Capture the cell that displays the provided text and extract its (X, Y) central coordinate. 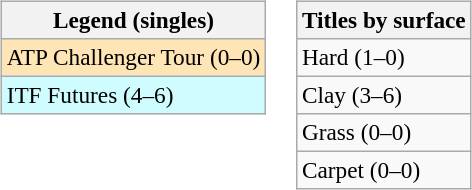
Carpet (0–0) (384, 171)
Grass (0–0) (384, 133)
Hard (1–0) (384, 57)
ATP Challenger Tour (0–0) (133, 57)
Legend (singles) (133, 20)
ITF Futures (4–6) (133, 95)
Titles by surface (384, 20)
Clay (3–6) (384, 95)
